Detect which cell encompasses the target text, then output its (x, y) center coordinate. 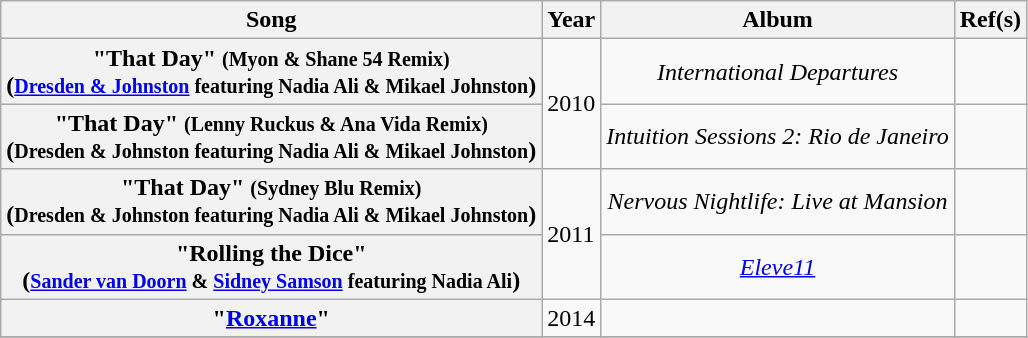
Eleve11 (778, 266)
Nervous Nightlife: Live at Mansion (778, 202)
Year (572, 20)
Intuition Sessions 2: Rio de Janeiro (778, 136)
Ref(s) (990, 20)
2010 (572, 104)
"Rolling the Dice" (Sander van Doorn & Sidney Samson featuring Nadia Ali) (272, 266)
2011 (572, 234)
Song (272, 20)
"That Day" (Sydney Blu Remix) (Dresden & Johnston featuring Nadia Ali & Mikael Johnston) (272, 202)
Album (778, 20)
International Departures (778, 72)
"That Day" (Lenny Ruckus & Ana Vida Remix) (Dresden & Johnston featuring Nadia Ali & Mikael Johnston) (272, 136)
2014 (572, 318)
"That Day" (Myon & Shane 54 Remix) (Dresden & Johnston featuring Nadia Ali & Mikael Johnston) (272, 72)
"Roxanne" (272, 318)
